Provide the (X, Y) coordinate of the cell's center where the given text is located.  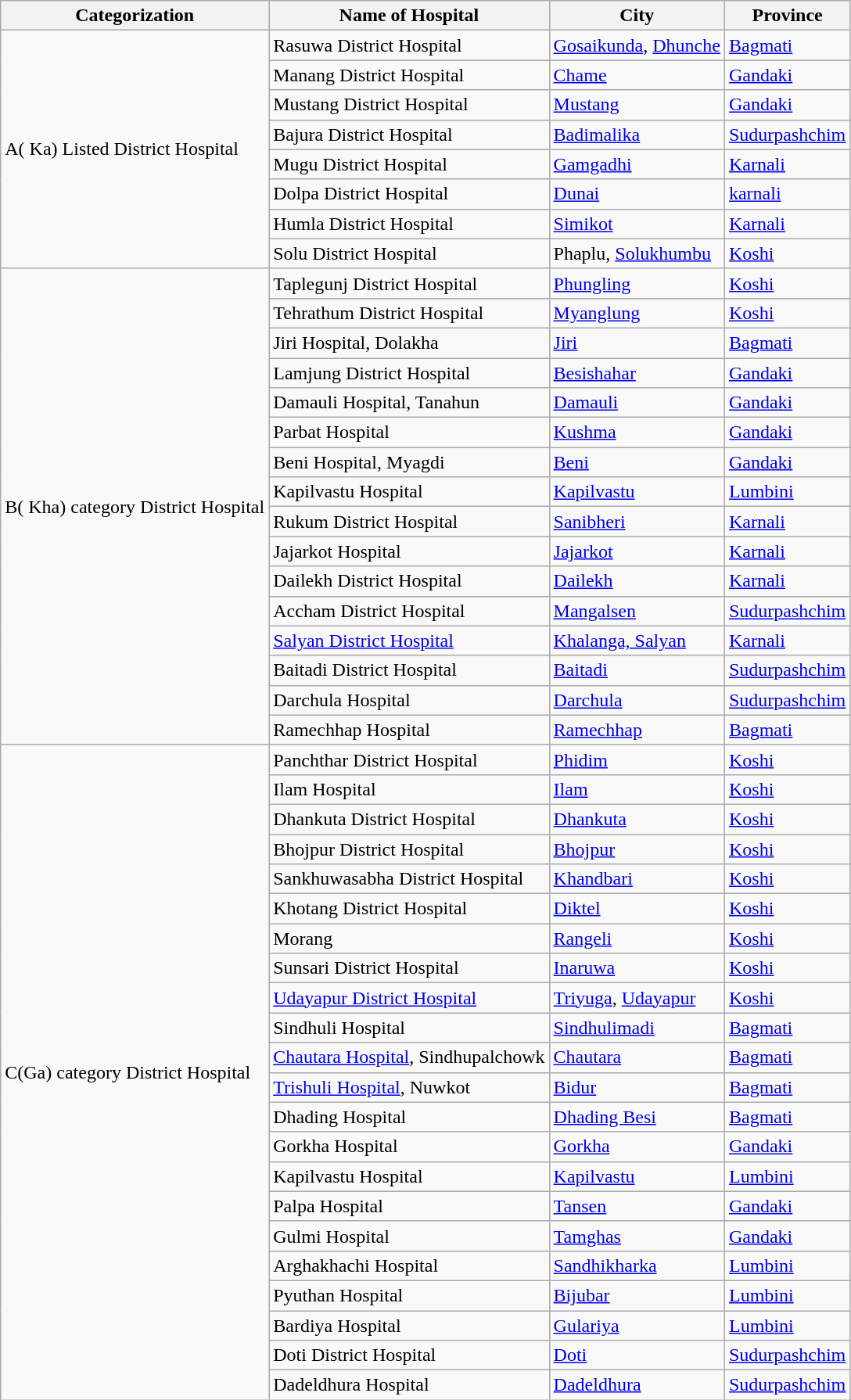
Gorkha Hospital (409, 1147)
Ramechhap (637, 730)
Chame (637, 75)
Gamgadhi (637, 164)
Mustang District Hospital (409, 105)
Simikot (637, 224)
Pyuthan Hospital (409, 1295)
Tansen (637, 1206)
Kushma (637, 433)
Doti District Hospital (409, 1355)
Mangalsen (637, 611)
Phungling (637, 283)
Solu District Hospital (409, 253)
Bajura District Hospital (409, 135)
Darchula (637, 700)
Rasuwa District Hospital (409, 45)
Bijubar (637, 1295)
Taplegunj District Hospital (409, 283)
Name of Hospital (409, 16)
Gorkha (637, 1147)
Sankhuwasabha District Hospital (409, 879)
Gosaikunda, Dhunche (637, 45)
City (637, 16)
Bhojpur District Hospital (409, 849)
Triyuga, Udayapur (637, 998)
Dailekh District Hospital (409, 581)
Jiri (637, 343)
Diktel (637, 909)
Besishahar (637, 373)
Gulariya (637, 1326)
Sindhulimadi (637, 1028)
Dunai (637, 194)
Morang (409, 939)
Dhading Besi (637, 1117)
A( Ka) Listed District Hospital (135, 149)
Dhankuta (637, 819)
Jiri Hospital, Dolakha (409, 343)
Damauli (637, 403)
Accham District Hospital (409, 611)
karnali (787, 194)
Bardiya Hospital (409, 1326)
Humla District Hospital (409, 224)
Rangeli (637, 939)
Chautara Hospital, Sindhupalchowk (409, 1057)
Palpa Hospital (409, 1206)
Khalanga, Salyan (637, 641)
Salyan District Hospital (409, 641)
Gulmi Hospital (409, 1236)
Sanibheri (637, 522)
Damauli Hospital, Tanahun (409, 403)
Lamjung District Hospital (409, 373)
Parbat Hospital (409, 433)
Beni Hospital, Myagdi (409, 462)
Trishuli Hospital, Nuwkot (409, 1087)
Inaruwa (637, 968)
Phaplu, Solukhumbu (637, 253)
Dolpa District Hospital (409, 194)
Badimalika (637, 135)
Mugu District Hospital (409, 164)
Province (787, 16)
B( Kha) category District Hospital (135, 507)
Mustang (637, 105)
Darchula Hospital (409, 700)
Dhading Hospital (409, 1117)
Jajarkot (637, 551)
Dadeldhura Hospital (409, 1385)
Dhankuta District Hospital (409, 819)
Categorization (135, 16)
Khandbari (637, 879)
Chautara (637, 1057)
Phidim (637, 759)
Jajarkot Hospital (409, 551)
Dailekh (637, 581)
Ramechhap Hospital (409, 730)
Sindhuli Hospital (409, 1028)
Tamghas (637, 1236)
Beni (637, 462)
Panchthar District Hospital (409, 759)
Ilam (637, 789)
Myanglung (637, 313)
Ilam Hospital (409, 789)
Baitadi District Hospital (409, 670)
C(Ga) category District Hospital (135, 1072)
Arghakhachi Hospital (409, 1265)
Doti (637, 1355)
Sunsari District Hospital (409, 968)
Manang District Hospital (409, 75)
Udayapur District Hospital (409, 998)
Baitadi (637, 670)
Bhojpur (637, 849)
Bidur (637, 1087)
Rukum District Hospital (409, 522)
Sandhikharka (637, 1265)
Dadeldhura (637, 1385)
Khotang District Hospital (409, 909)
Tehrathum District Hospital (409, 313)
